Determine the [x, y] coordinate at the center of the cell enclosing the given text.  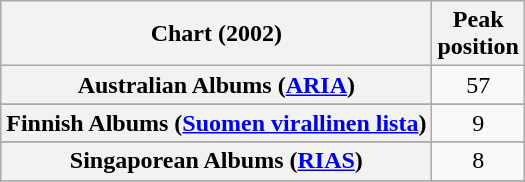
Singaporean Albums (RIAS) [216, 161]
57 [478, 85]
Finnish Albums (Suomen virallinen lista) [216, 123]
9 [478, 123]
Peakposition [478, 34]
Chart (2002) [216, 34]
8 [478, 161]
Australian Albums (ARIA) [216, 85]
